Capture the cell that displays the provided text and extract its [x, y] central coordinate. 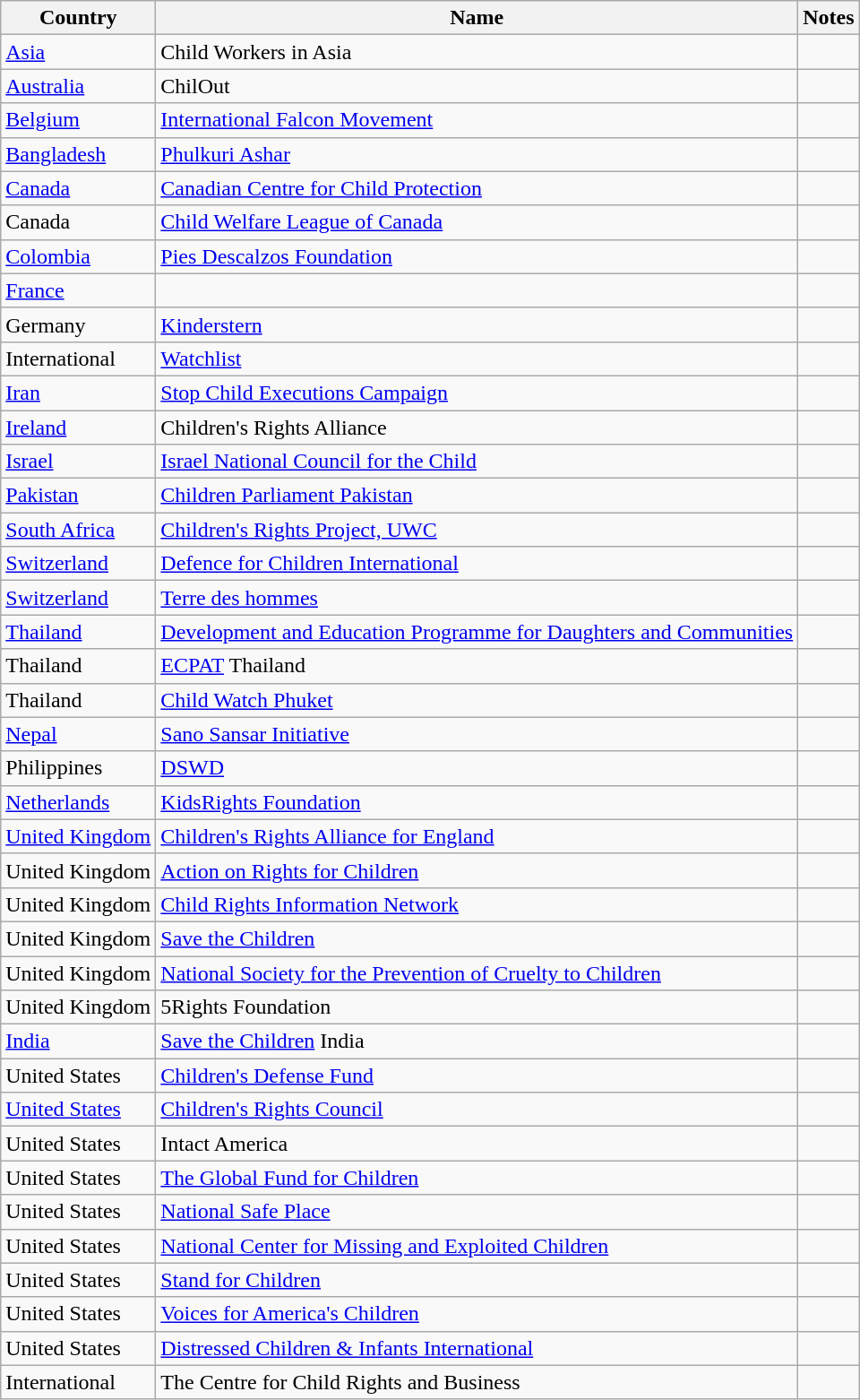
France [79, 290]
Country [79, 18]
Name [477, 18]
Stand for Children [477, 1280]
Children's Rights Project, UWC [477, 530]
Development and Education Programme for Daughters and Communities [477, 632]
Voices for America's Children [477, 1314]
Terre des hommes [477, 598]
Pakistan [79, 496]
Germany [79, 324]
Defence for Children International [477, 564]
Intact America [477, 1144]
Philippines [79, 768]
South Africa [79, 530]
Iran [79, 393]
ECPAT Thailand [477, 666]
Children's Rights Alliance for England [477, 836]
Phulkuri Ashar [477, 154]
Action on Rights for Children [477, 870]
Distressed Children & Infants International [477, 1348]
Notes [829, 18]
Sano Sansar Initiative [477, 734]
Child Welfare League of Canada [477, 222]
Children's Rights Alliance [477, 428]
The Centre for Child Rights and Business [477, 1382]
National Safe Place [477, 1212]
Children Parliament Pakistan [477, 496]
Asia [79, 52]
India [79, 1041]
Children's Defense Fund [477, 1076]
Colombia [79, 256]
Save the Children [477, 938]
Watchlist [477, 359]
Stop Child Executions Campaign [477, 393]
Israel [79, 462]
National Society for the Prevention of Cruelty to Children [477, 972]
Belgium [79, 120]
ChilOut [477, 86]
Children's Rights Council [477, 1110]
The Global Fund for Children [477, 1178]
KidsRights Foundation [477, 802]
DSWD [477, 768]
Australia [79, 86]
Nepal [79, 734]
Child Workers in Asia [477, 52]
Save the Children India [477, 1041]
National Center for Missing and Exploited Children [477, 1246]
Bangladesh [79, 154]
Ireland [79, 428]
5Rights Foundation [477, 1007]
Netherlands [79, 802]
Canadian Centre for Child Protection [477, 188]
Child Watch Phuket [477, 700]
Kinderstern [477, 324]
International Falcon Movement [477, 120]
Child Rights Information Network [477, 904]
Pies Descalzos Foundation [477, 256]
Israel National Council for the Child [477, 462]
